Capture the cell that displays the provided text and extract its [X, Y] central coordinate. 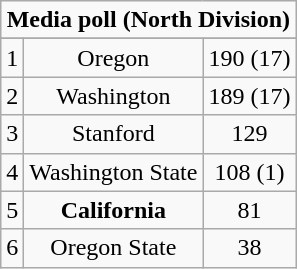
4 [12, 172]
Oregon State [114, 248]
5 [12, 210]
190 (17) [250, 58]
2 [12, 96]
38 [250, 248]
129 [250, 134]
189 (17) [250, 96]
Oregon [114, 58]
Washington [114, 96]
108 (1) [250, 172]
Stanford [114, 134]
California [114, 210]
6 [12, 248]
3 [12, 134]
Media poll (North Division) [148, 20]
81 [250, 210]
1 [12, 58]
Washington State [114, 172]
